Locate the cell with the specified text and output its (X, Y) center coordinate. 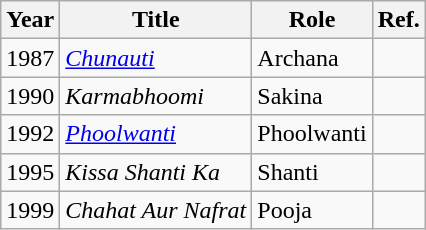
Pooja (312, 210)
Chahat Aur Nafrat (156, 210)
1995 (30, 172)
Shanti (312, 172)
Role (312, 20)
1992 (30, 134)
Year (30, 20)
Sakina (312, 96)
Archana (312, 58)
Ref. (398, 20)
1990 (30, 96)
Karmabhoomi (156, 96)
1999 (30, 210)
1987 (30, 58)
Kissa Shanti Ka (156, 172)
Chunauti (156, 58)
Title (156, 20)
